Capture the cell that displays the provided text and extract its [x, y] central coordinate. 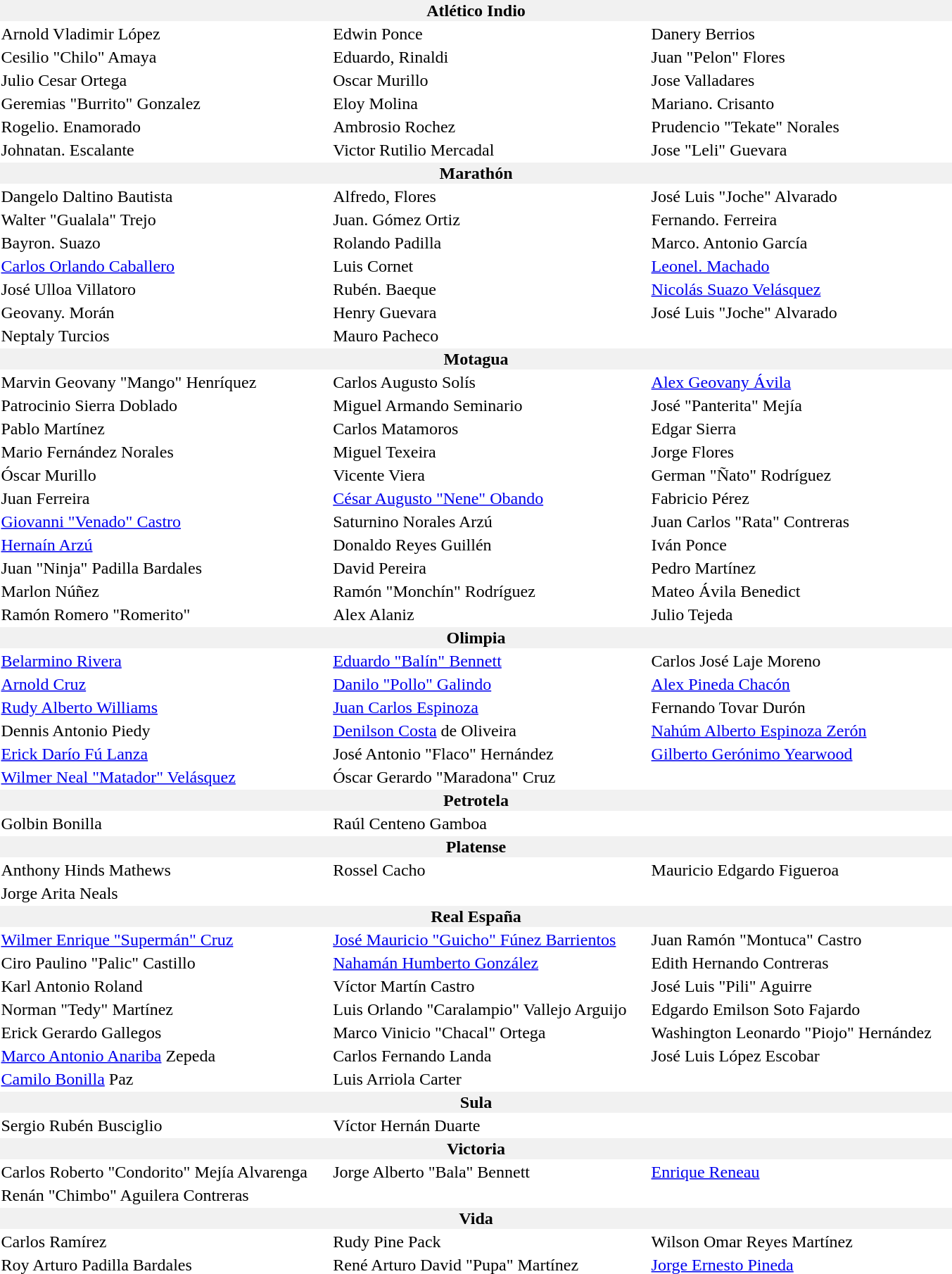
Marco Antonio Anariba Zepeda [165, 1056]
Golbin Bonilla [165, 824]
Carlos Orlando Caballero [165, 266]
Edgardo Emilson Soto Fajardo [801, 1009]
Rudy Pine Pack [490, 1242]
Wilson Omar Reyes Martínez [801, 1242]
Carlos Augusto Solís [490, 382]
Edgar Sierra [801, 429]
Mateo Ávila Benedict [801, 591]
Olimpia [476, 638]
Juan Carlos Espinoza [490, 707]
Geremias "Burrito" Gonzalez [165, 103]
Eduardo, Rinaldi [490, 57]
Carlos Ramírez [165, 1242]
Juan. Gómez Ortiz [490, 220]
Carlos Roberto "Condorito" Mejía Alvarenga [165, 1172]
Marvin Geovany "Mango" Henríquez [165, 382]
Oscar Murillo [490, 80]
Vida [476, 1218]
Anthony Hinds Mathews [165, 870]
Danilo "Pollo" Galindo [490, 684]
Real España [476, 916]
José Ulloa Villatoro [165, 289]
Mauro Pacheco [490, 336]
Norman "Tedy" Martínez [165, 1009]
Ramón "Monchín" Rodríguez [490, 591]
Giovanni "Venado" Castro [165, 522]
Jose Valladares [801, 80]
Nahamán Humberto González [490, 963]
Saturnino Norales Arzú [490, 522]
Carlos Matamoros [490, 429]
Luis Cornet [490, 266]
Erick Darío Fú Lanza [165, 754]
Wilmer Neal "Matador" Velásquez [165, 777]
Karl Antonio Roland [165, 986]
Jorge Alberto "Bala" Bennett [490, 1172]
Rogelio. Enamorado [165, 127]
Alfredo, Flores [490, 196]
Bayron. Suazo [165, 243]
Washington Leonardo "Piojo" Hernández [801, 1033]
Belarmino Rivera [165, 661]
Victoria [476, 1149]
Nicolás Suazo Velásquez [801, 289]
Fernando. Ferreira [801, 220]
Ramón Romero "Romerito" [165, 614]
Marco Vinicio "Chacal" Ortega [490, 1033]
José Mauricio "Guicho" Fúnez Barrientos [490, 940]
Walter "Gualala" Trejo [165, 220]
José Luis "Pili" Aguirre [801, 986]
Miguel Texeira [490, 452]
Iván Ponce [801, 545]
Geovany. Morán [165, 313]
Pablo Martínez [165, 429]
Fabricio Pérez [801, 498]
Miguel Armando Seminario [490, 405]
Juan Carlos "Rata" Contreras [801, 522]
Marathón [476, 173]
Danery Berrios [801, 34]
Mauricio Edgardo Figueroa [801, 870]
Jose "Leli" Guevara [801, 150]
Motagua [476, 359]
Platense [476, 847]
Julio Cesar Ortega [165, 80]
Rossel Cacho [490, 870]
Jorge Flores [801, 452]
Nahúm Alberto Espinoza Zerón [801, 731]
Sergio Rubén Busciglio [165, 1125]
José "Panterita" Mejía [801, 405]
Gilberto Gerónimo Yearwood [801, 754]
German "Ñato" Rodríguez [801, 475]
Dennis Antonio Piedy [165, 731]
Patrocinio Sierra Doblado [165, 405]
Luis Orlando "Caralampio" Vallejo Arguijo [490, 1009]
Cesilio "Chilo" Amaya [165, 57]
Enrique Reneau [801, 1172]
Denilson Costa de Oliveira [490, 731]
Leonel. Machado [801, 266]
Marlon Núñez [165, 591]
Mariano. Crisanto [801, 103]
Raúl Centeno Gamboa [490, 824]
Rubén. Baeque [490, 289]
Carlos Fernando Landa [490, 1056]
Edith Hernando Contreras [801, 963]
Juan Ramón "Montuca" Castro [801, 940]
Carlos José Laje Moreno [801, 661]
Victor Rutilio Mercadal [490, 150]
Camilo Bonilla Paz [165, 1079]
Petrotela [476, 800]
José Luis López Escobar [801, 1056]
Renán "Chimbo" Aguilera Contreras [165, 1195]
Atlético Indio [476, 11]
Rudy Alberto Williams [165, 707]
Jorge Arita Neals [165, 893]
Erick Gerardo Gallegos [165, 1033]
Fernando Tovar Durón [801, 707]
Eloy Molina [490, 103]
Dangelo Daltino Bautista [165, 196]
Luis Arriola Carter [490, 1079]
Donaldo Reyes Guillén [490, 545]
Víctor Martín Castro [490, 986]
César Augusto "Nene" Obando [490, 498]
David Pereira [490, 568]
Sula [476, 1102]
Juan "Pelon" Flores [801, 57]
Ambrosio Rochez [490, 127]
José Antonio "Flaco" Hernández [490, 754]
Prudencio "Tekate" Norales [801, 127]
Óscar Murillo [165, 475]
Hernaín Arzú [165, 545]
Alex Geovany Ávila [801, 382]
Vicente Viera [490, 475]
Arnold Vladimir López [165, 34]
Julio Tejeda [801, 614]
Óscar Gerardo "Maradona" Cruz [490, 777]
Arnold Cruz [165, 684]
Mario Fernández Norales [165, 452]
Víctor Hernán Duarte [490, 1125]
Alex Alaniz [490, 614]
Juan Ferreira [165, 498]
Johnatan. Escalante [165, 150]
Pedro Martínez [801, 568]
Neptaly Turcios [165, 336]
Wilmer Enrique "Supermán" Cruz [165, 940]
Eduardo "Balín" Bennett [490, 661]
Henry Guevara [490, 313]
Ciro Paulino "Palic" Castillo [165, 963]
Rolando Padilla [490, 243]
Edwin Ponce [490, 34]
Juan "Ninja" Padilla Bardales [165, 568]
Alex Pineda Chacón [801, 684]
Marco. Antonio García [801, 243]
